Find where the given text appears and provide that cell's center as (X, Y) coordinate. 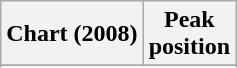
Peakposition (189, 34)
Chart (2008) (72, 34)
